Scan for the cell matching the given text and deliver its (x, y) coordinate at center. 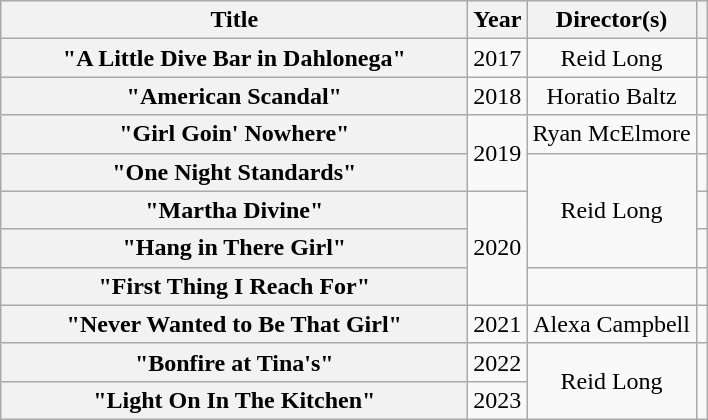
"Girl Goin' Nowhere" (234, 134)
Director(s) (612, 20)
"Light On In The Kitchen" (234, 400)
2021 (498, 324)
"Never Wanted to Be That Girl" (234, 324)
2022 (498, 362)
"Hang in There Girl" (234, 248)
2020 (498, 248)
"American Scandal" (234, 96)
"First Thing I Reach For" (234, 286)
2023 (498, 400)
Title (234, 20)
"Martha Divine" (234, 210)
2017 (498, 58)
Year (498, 20)
Alexa Campbell (612, 324)
"A Little Dive Bar in Dahlonega" (234, 58)
Horatio Baltz (612, 96)
"One Night Standards" (234, 172)
2018 (498, 96)
"Bonfire at Tina's" (234, 362)
Ryan McElmore (612, 134)
2019 (498, 153)
